Return [X, Y] of the center of cell containing provided text 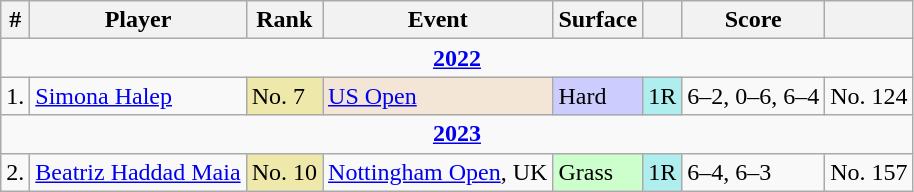
6–4, 6–3 [754, 172]
Hard [598, 96]
Player [138, 20]
2022 [457, 58]
Surface [598, 20]
US Open [438, 96]
2. [16, 172]
No. 157 [869, 172]
6–2, 0–6, 6–4 [754, 96]
2023 [457, 134]
No. 124 [869, 96]
Beatriz Haddad Maia [138, 172]
# [16, 20]
No. 10 [284, 172]
Event [438, 20]
Grass [598, 172]
Score [754, 20]
Nottingham Open, UK [438, 172]
Rank [284, 20]
1. [16, 96]
No. 7 [284, 96]
Simona Halep [138, 96]
